Detect which cell encompasses the target text, then output its [X, Y] center coordinate. 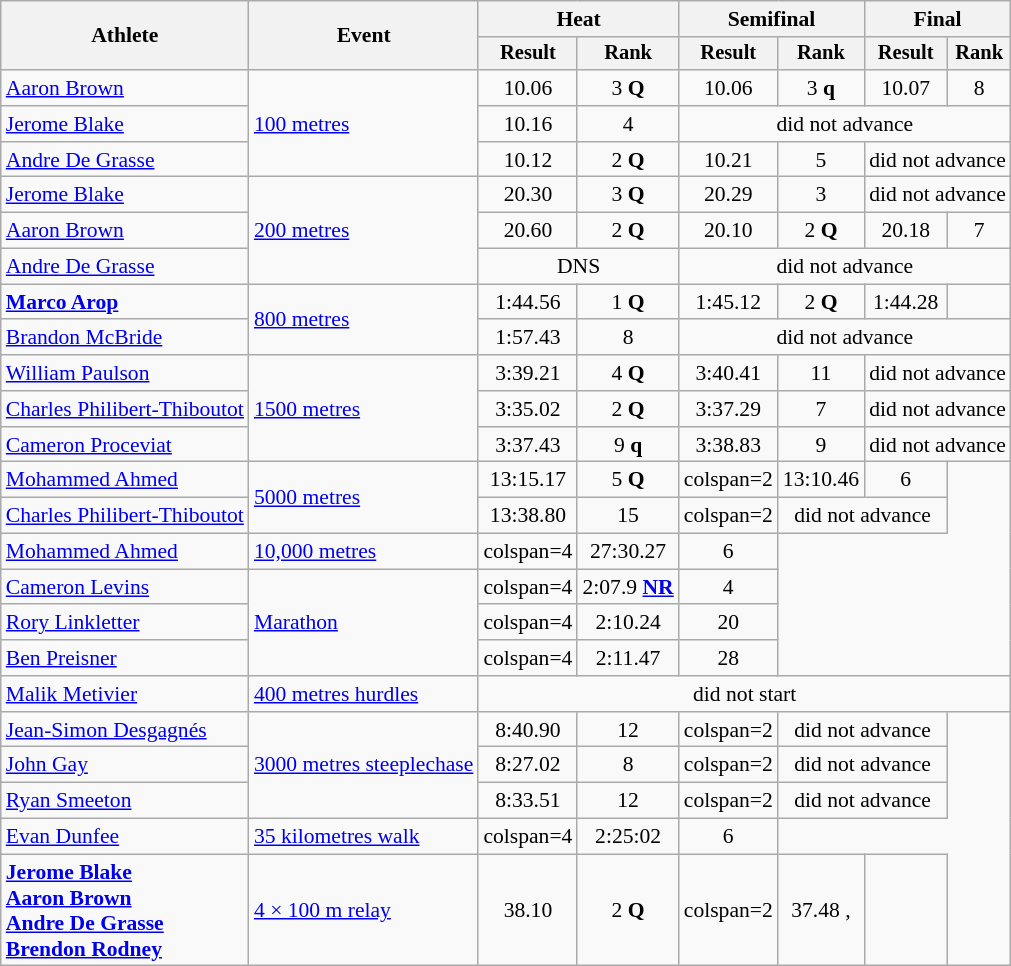
1:45.12 [728, 302]
Cameron Proceviat [125, 445]
800 metres [364, 320]
10.12 [528, 160]
11 [821, 373]
Athlete [125, 36]
10.21 [728, 160]
3:37.43 [528, 445]
20.10 [728, 231]
35 kilometres walk [364, 837]
Malik Metivier [125, 694]
DNS [578, 267]
38.10 [528, 910]
1:44.28 [906, 302]
Semifinal [772, 19]
10.07 [906, 88]
20.60 [528, 231]
13:38.80 [528, 516]
4 × 100 m relay [364, 910]
15 [628, 516]
3 q [821, 88]
13:15.17 [528, 480]
3:37.29 [728, 409]
1:44.56 [528, 302]
Jean-Simon Desgagnés [125, 730]
28 [728, 658]
13:10.46 [821, 480]
20.30 [528, 195]
8:33.51 [528, 801]
2:11.47 [628, 658]
2:07.9 NR [628, 587]
2:25:02 [628, 837]
John Gay [125, 765]
Cameron Levins [125, 587]
3:38.83 [728, 445]
1 Q [628, 302]
100 metres [364, 124]
1:57.43 [528, 338]
1500 metres [364, 408]
5000 metres [364, 498]
9 [821, 445]
Final [938, 19]
Heat [578, 19]
10,000 metres [364, 552]
Event [364, 36]
10.16 [528, 124]
3:40.41 [728, 373]
Jerome BlakeAaron BrownAndre De GrasseBrendon Rodney [125, 910]
Ben Preisner [125, 658]
Marathon [364, 622]
8:27.02 [528, 765]
27:30.27 [628, 552]
20.18 [906, 231]
3:35.02 [528, 409]
9 q [628, 445]
William Paulson [125, 373]
Ryan Smeeton [125, 801]
20.29 [728, 195]
4 Q [628, 373]
did not start [744, 694]
200 metres [364, 230]
400 metres hurdles [364, 694]
5 Q [628, 480]
5 [821, 160]
Rory Linkletter [125, 623]
8:40.90 [528, 730]
3 [821, 195]
2:10.24 [628, 623]
37.48 , [821, 910]
Marco Arop [125, 302]
20 [728, 623]
Brandon McBride [125, 338]
Evan Dunfee [125, 837]
3:39.21 [528, 373]
3000 metres steeplechase [364, 766]
